Return the (X, Y) coordinate for the center point of the cell that contains the specified text.  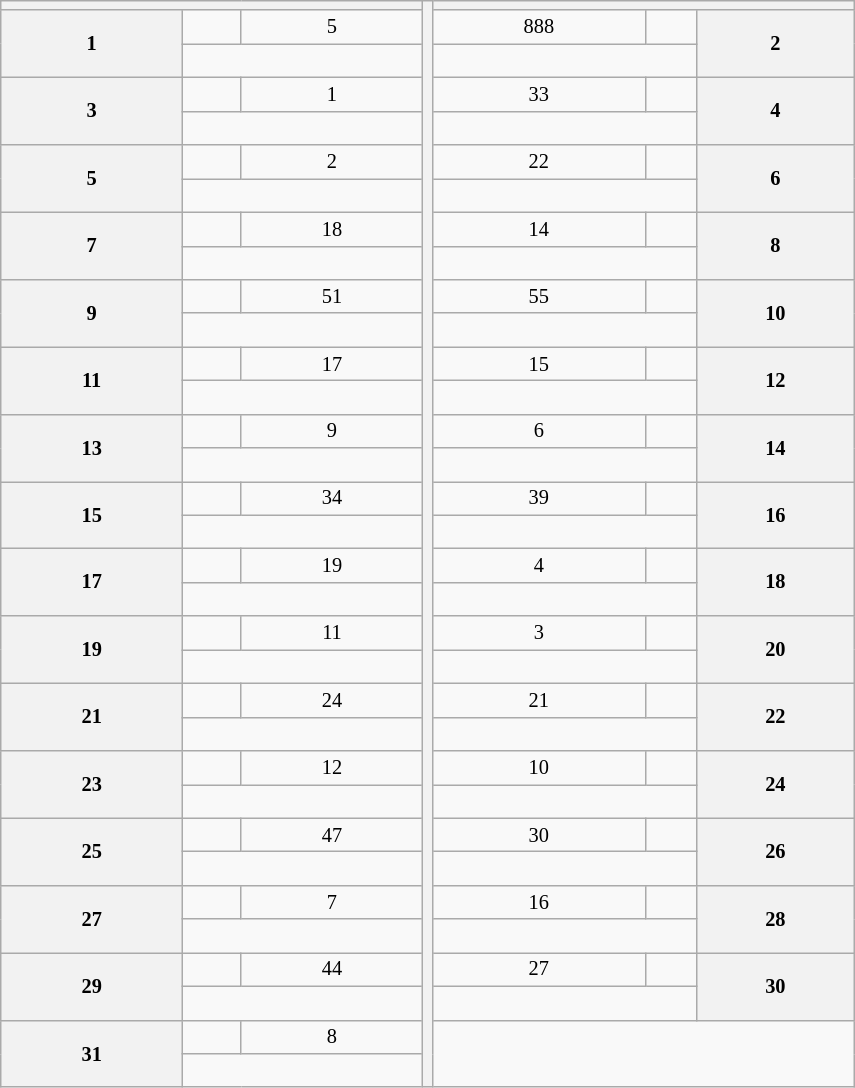
47 (332, 835)
34 (332, 498)
39 (539, 498)
23 (92, 784)
33 (539, 94)
44 (332, 969)
28 (776, 918)
888 (539, 27)
26 (776, 852)
55 (539, 296)
29 (92, 986)
31 (92, 1054)
13 (92, 448)
51 (332, 296)
25 (92, 852)
20 (776, 650)
